Determine the [X, Y] coordinate at the center of the cell enclosing the given text.  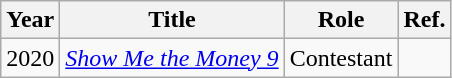
Role [341, 20]
Show Me the Money 9 [172, 58]
Ref. [424, 20]
Contestant [341, 58]
Title [172, 20]
2020 [30, 58]
Year [30, 20]
